Return (x, y) of the center of cell containing provided text 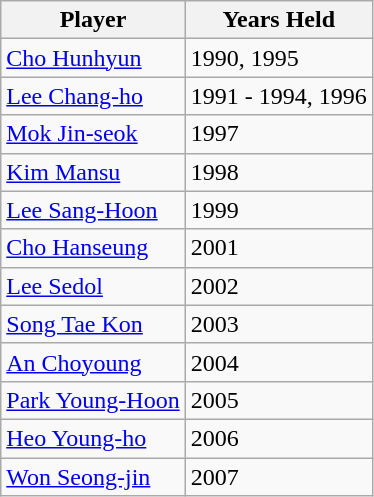
1991 - 1994, 1996 (278, 96)
Won Seong-jin (93, 477)
2007 (278, 477)
2001 (278, 248)
An Choyoung (93, 362)
Song Tae Kon (93, 324)
Lee Sedol (93, 286)
2006 (278, 438)
Player (93, 20)
Cho Hanseung (93, 248)
Years Held (278, 20)
2003 (278, 324)
Mok Jin-seok (93, 134)
2002 (278, 286)
1990, 1995 (278, 58)
Lee Sang-Hoon (93, 210)
Park Young-Hoon (93, 400)
2005 (278, 400)
Kim Mansu (93, 172)
Heo Young-ho (93, 438)
1997 (278, 134)
1999 (278, 210)
2004 (278, 362)
1998 (278, 172)
Cho Hunhyun (93, 58)
Lee Chang-ho (93, 96)
